Extract the (x, y) coordinate from the center of the cell holding the provided text.  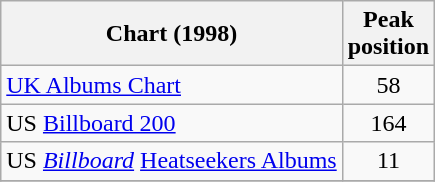
11 (388, 161)
US Billboard 200 (172, 123)
58 (388, 85)
Peakposition (388, 34)
UK Albums Chart (172, 85)
164 (388, 123)
Chart (1998) (172, 34)
US Billboard Heatseekers Albums (172, 161)
